From the cell containing the given text, extract its center point as (x, y) coordinate. 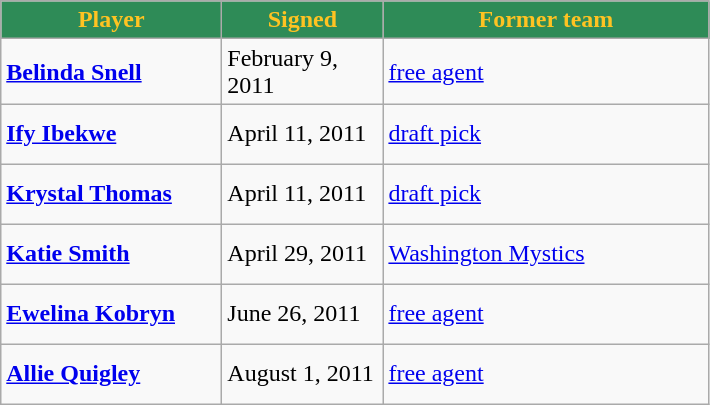
Ewelina Kobryn (112, 314)
Washington Mystics (546, 254)
Player (112, 20)
August 1, 2011 (302, 374)
February 9, 2011 (302, 72)
Allie Quigley (112, 374)
Katie Smith (112, 254)
Signed (302, 20)
Former team (546, 20)
April 29, 2011 (302, 254)
Ify Ibekwe (112, 134)
June 26, 2011 (302, 314)
Belinda Snell (112, 72)
Krystal Thomas (112, 194)
